Output the [X, Y] coordinate of the center of the cell containing the given text.  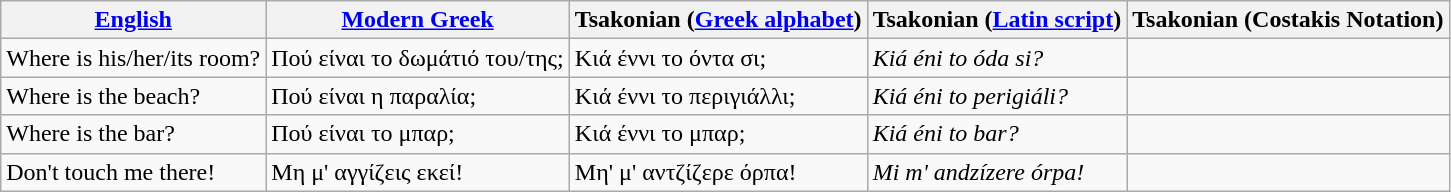
Πού είναι το δωμάτιό του/της; [418, 58]
Πού είναι η παραλία; [418, 96]
Kiá éni to óda si? [997, 58]
Kiá éni to perigiáli? [997, 96]
English [134, 20]
Κιά έννι το όντα σι; [718, 58]
Modern Greek [418, 20]
Κιά έννι το μπαρ; [718, 134]
Tsakonian (Latin script) [997, 20]
Tsakonian (Greek alphabet) [718, 20]
Tsakonian (Costakis Notation) [1288, 20]
Μη μ' αγγίζεις εκεί! [418, 172]
Where is his/her/its room? [134, 58]
Μη' μ' αντζίζερε όρπα! [718, 172]
Πού είναι το μπαρ; [418, 134]
Kiá éni to bar? [997, 134]
Where is the beach? [134, 96]
Don't touch me there! [134, 172]
Mi m' andzízere órpa! [997, 172]
Κιά έννι το περιγιάλλι; [718, 96]
Where is the bar? [134, 134]
